Determine the (X, Y) coordinate at the center of the cell enclosing the given text.  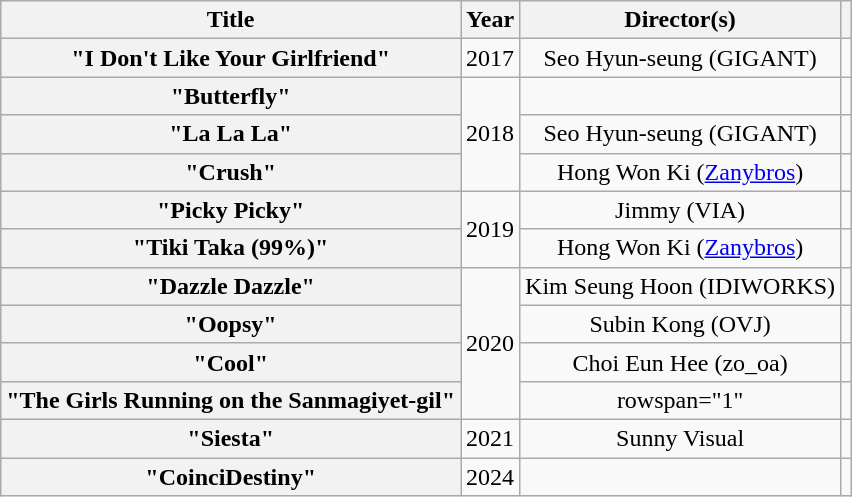
Subin Kong (OVJ) (680, 324)
Kim Seung Hoon (IDIWORKS) (680, 286)
"Crush" (231, 172)
2020 (490, 343)
Director(s) (680, 20)
"La La La" (231, 134)
Sunny Visual (680, 438)
"Butterfly" (231, 96)
"I Don't Like Your Girlfriend" (231, 58)
Choi Eun Hee (zo_oa) (680, 362)
2019 (490, 229)
"Tiki Taka (99%)" (231, 248)
"Picky Picky" (231, 210)
rowspan="1" (680, 400)
"CoinciDestiny" (231, 477)
Title (231, 20)
"Oopsy" (231, 324)
Jimmy (VIA) (680, 210)
2024 (490, 477)
"Dazzle Dazzle" (231, 286)
2017 (490, 58)
"Cool" (231, 362)
2021 (490, 438)
"Siesta" (231, 438)
"The Girls Running on the Sanmagiyet-gil" (231, 400)
2018 (490, 134)
Year (490, 20)
